Search for the cell housing the specified text and yield its [x, y] center coordinate. 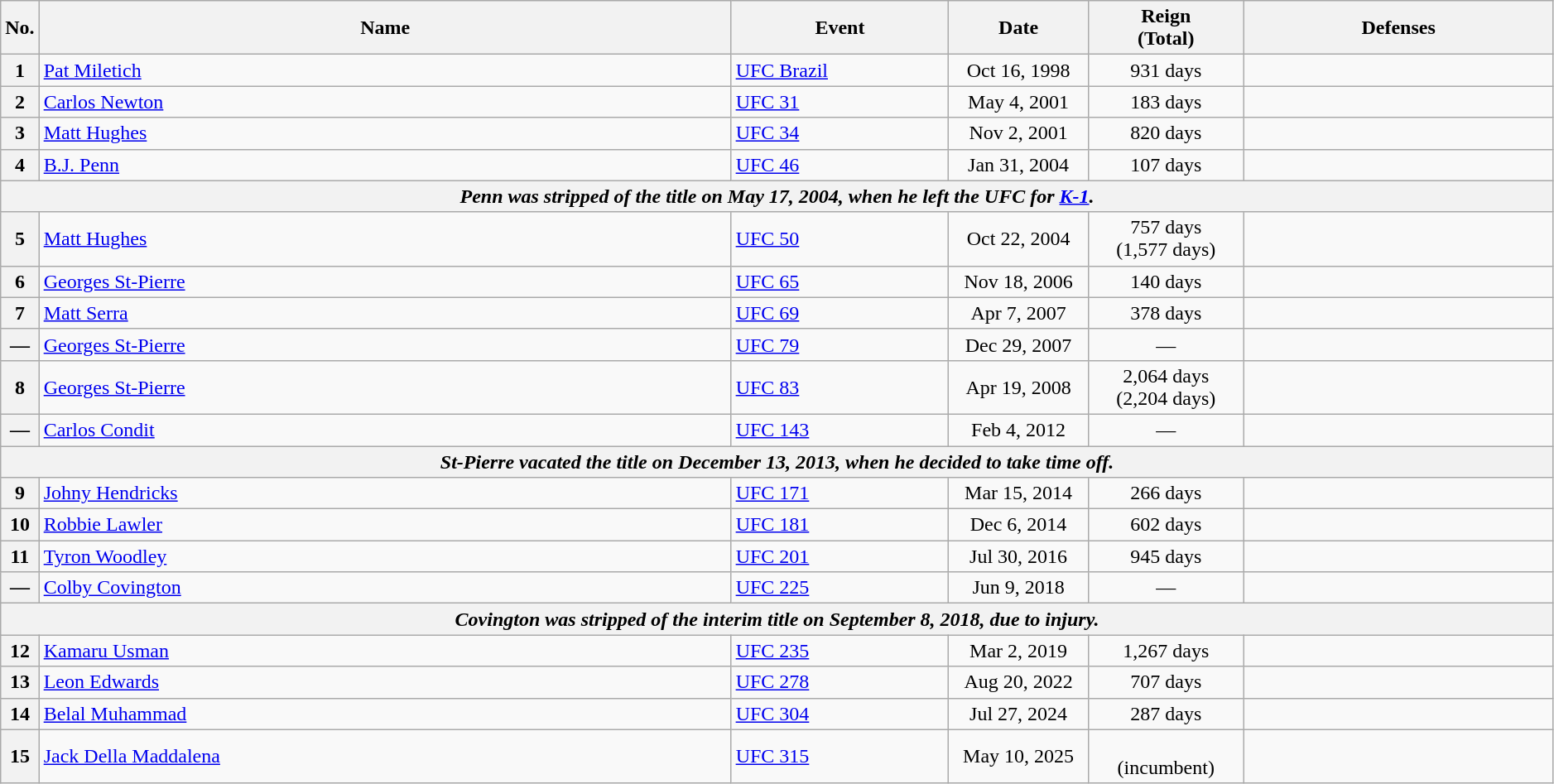
Nov 2, 2001 [1018, 133]
UFC 171 [840, 493]
UFC 79 [840, 344]
Jun 9, 2018 [1018, 588]
UFC 181 [840, 525]
945 days [1166, 556]
Apr 7, 2007 [1018, 313]
Jack Della Maddalena [385, 757]
266 days [1166, 493]
Leon Edwards [385, 682]
UFC 304 [840, 714]
May 4, 2001 [1018, 102]
UFC 315 [840, 757]
757 days(1,577 days) [1166, 238]
UFC 31 [840, 102]
3 [20, 133]
1,267 days [1166, 651]
UFC 46 [840, 165]
602 days [1166, 525]
Robbie Lawler [385, 525]
UFC 143 [840, 430]
Belal Muhammad [385, 714]
UFC 34 [840, 133]
5 [20, 238]
UFC Brazil [840, 70]
2,064 days(2,204 days) [1166, 387]
Event [840, 28]
287 days [1166, 714]
13 [20, 682]
B.J. Penn [385, 165]
Oct 16, 1998 [1018, 70]
UFC 69 [840, 313]
8 [20, 387]
UFC 83 [840, 387]
Nov 18, 2006 [1018, 281]
14 [20, 714]
Apr 19, 2008 [1018, 387]
Aug 20, 2022 [1018, 682]
Covington was stripped of the interim title on September 8, 2018, due to injury. [777, 619]
No. [20, 28]
9 [20, 493]
Carlos Newton [385, 102]
10 [20, 525]
Dec 29, 2007 [1018, 344]
Mar 2, 2019 [1018, 651]
Penn was stripped of the title on May 17, 2004, when he left the UFC for K-1. [777, 196]
Pat Miletich [385, 70]
820 days [1166, 133]
UFC 201 [840, 556]
7 [20, 313]
Defenses [1398, 28]
Reign(Total) [1166, 28]
107 days [1166, 165]
Mar 15, 2014 [1018, 493]
Dec 6, 2014 [1018, 525]
707 days [1166, 682]
Colby Covington [385, 588]
Date [1018, 28]
6 [20, 281]
2 [20, 102]
Jan 31, 2004 [1018, 165]
UFC 278 [840, 682]
Tyron Woodley [385, 556]
Carlos Condit [385, 430]
UFC 235 [840, 651]
Oct 22, 2004 [1018, 238]
St-Pierre vacated the title on December 13, 2013, when he decided to take time off. [777, 461]
Johny Hendricks [385, 493]
4 [20, 165]
UFC 225 [840, 588]
UFC 65 [840, 281]
11 [20, 556]
UFC 50 [840, 238]
May 10, 2025 [1018, 757]
(incumbent) [1166, 757]
1 [20, 70]
Jul 27, 2024 [1018, 714]
15 [20, 757]
Name [385, 28]
Matt Serra [385, 313]
931 days [1166, 70]
Feb 4, 2012 [1018, 430]
183 days [1166, 102]
140 days [1166, 281]
Kamaru Usman [385, 651]
378 days [1166, 313]
12 [20, 651]
Jul 30, 2016 [1018, 556]
